Search for the cell housing the specified text and yield its (x, y) center coordinate. 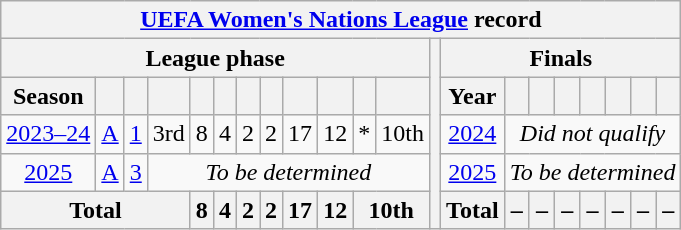
3 (136, 172)
1 (136, 134)
* (364, 134)
2023–24 (48, 134)
League phase (216, 58)
Season (48, 96)
Year (473, 96)
2024 (473, 134)
Finals (561, 58)
Did not qualify (592, 134)
3rd (168, 134)
UEFA Women's Nations League record (341, 20)
